Return the [X, Y] coordinate for the center point of the cell that contains the specified text.  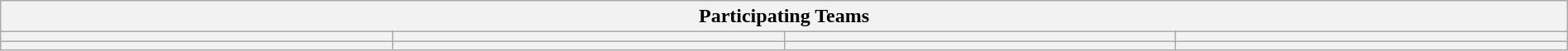
Participating Teams [784, 16]
